Identify which cell holds the provided text, then report its (X, Y) central coordinate. 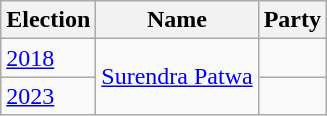
2023 (48, 96)
2018 (48, 58)
Party (292, 20)
Name (177, 20)
Surendra Patwa (177, 77)
Election (48, 20)
